Find where the given text appears and provide that cell's center as [X, Y] coordinate. 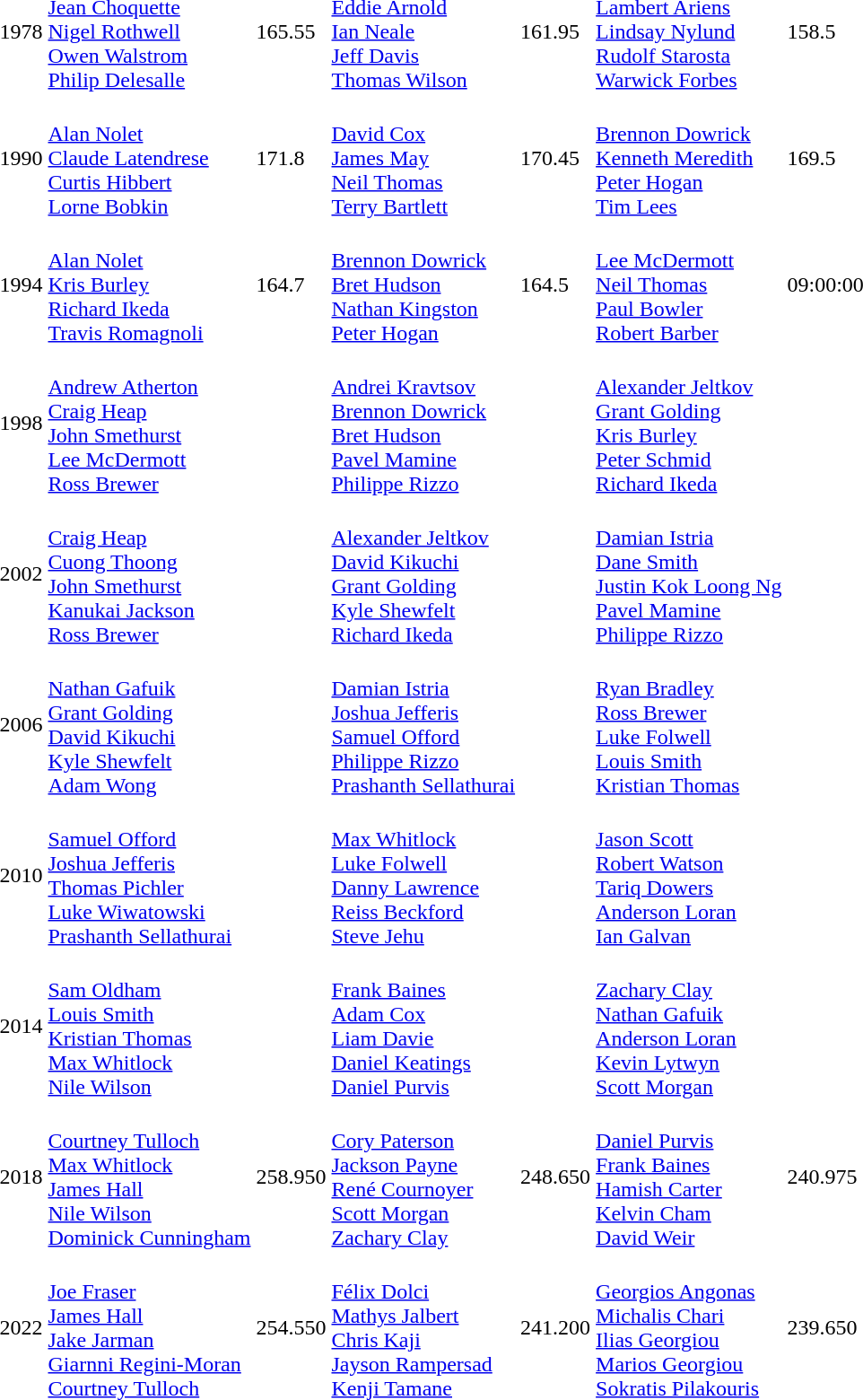
Brennon DowrickKenneth MeredithPeter HoganTim Lees [689, 158]
Brennon DowrickBret HudsonNathan KingstonPeter Hogan [423, 284]
Lee McDermottNeil ThomasPaul BowlerRobert Barber [689, 284]
Andrew AthertonCraig HeapJohn SmethurstLee McDermottRoss Brewer [149, 424]
Cory PatersonJackson PayneRené CournoyerScott MorganZachary Clay [423, 1177]
Zachary ClayNathan GafuikAnderson LoranKevin LytwynScott Morgan [689, 1027]
164.7 [291, 284]
Sam OldhamLouis SmithKristian ThomasMax WhitlockNile Wilson [149, 1027]
171.8 [291, 158]
Alan NoletClaude LatendreseCurtis HibbertLorne Bobkin [149, 158]
258.950 [291, 1177]
Nathan GafuikGrant GoldingDavid KikuchiKyle ShewfeltAdam Wong [149, 725]
Courtney TullochMax WhitlockJames HallNile WilsonDominick Cunningham [149, 1177]
Alexander JeltkovGrant GoldingKris BurleyPeter SchmidRichard Ikeda [689, 424]
Damian IstriaJoshua JefferisSamuel OffordPhilippe RizzoPrashanth Sellathurai [423, 725]
Daniel PurvisFrank BainesHamish CarterKelvin ChamDavid Weir [689, 1177]
Andrei KravtsovBrennon DowrickBret HudsonPavel MaminePhilippe Rizzo [423, 424]
Damian IstriaDane SmithJustin Kok Loong NgPavel MaminePhilippe Rizzo [689, 574]
Samuel OffordJoshua JefferisThomas PichlerLuke WiwatowskiPrashanth Sellathurai [149, 876]
Alan NoletKris BurleyRichard IkedaTravis Romagnoli [149, 284]
Ryan BradleyRoss BrewerLuke FolwellLouis SmithKristian Thomas [689, 725]
248.650 [556, 1177]
Alexander JeltkovDavid KikuchiGrant GoldingKyle ShewfeltRichard Ikeda [423, 574]
170.45 [556, 158]
Max WhitlockLuke FolwellDanny LawrenceReiss BeckfordSteve Jehu [423, 876]
Jason ScottRobert WatsonTariq DowersAnderson LoranIan Galvan [689, 876]
David CoxJames MayNeil ThomasTerry Bartlett [423, 158]
Craig HeapCuong ThoongJohn SmethurstKanukai JacksonRoss Brewer [149, 574]
Frank BainesAdam CoxLiam DavieDaniel KeatingsDaniel Purvis [423, 1027]
164.5 [556, 284]
